Locate the cell with the specified text and output its [x, y] center coordinate. 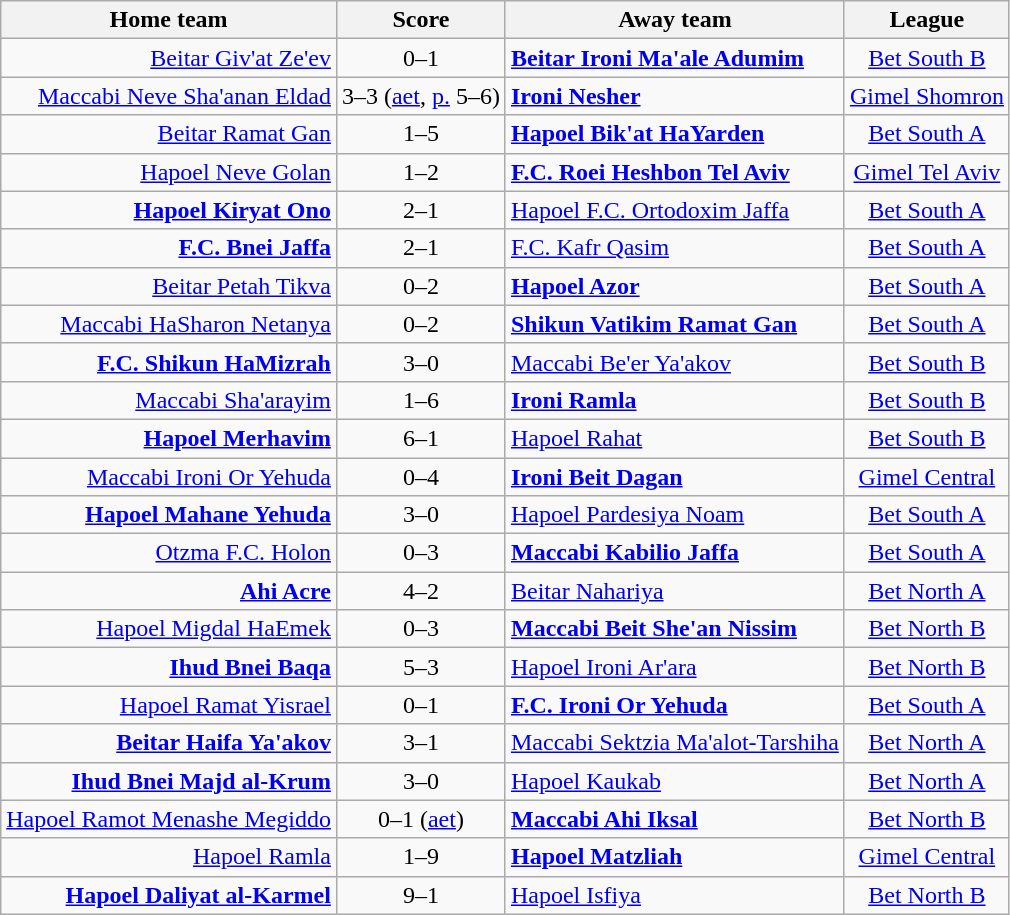
Gimel Tel Aviv [926, 172]
Hapoel Rahat [674, 438]
Ihud Bnei Majd al-Krum [169, 781]
6–1 [420, 438]
Maccabi Neve Sha'anan Eldad [169, 96]
Ironi Nesher [674, 96]
Hapoel Kiryat Ono [169, 210]
Hapoel Ironi Ar'ara [674, 667]
Hapoel Ramot Menashe Megiddo [169, 819]
Maccabi HaSharon Netanya [169, 324]
Hapoel F.C. Ortodoxim Jaffa [674, 210]
Beitar Haifa Ya'akov [169, 743]
Hapoel Matzliah [674, 857]
League [926, 20]
F.C. Kafr Qasim [674, 248]
Maccabi Sha'arayim [169, 400]
Hapoel Daliyat al-Karmel [169, 895]
Beitar Giv'at Ze'ev [169, 58]
Away team [674, 20]
0–1 (aet) [420, 819]
1–6 [420, 400]
Maccabi Ahi Iksal [674, 819]
9–1 [420, 895]
Hapoel Merhavim [169, 438]
Hapoel Pardesiya Noam [674, 515]
Ironi Ramla [674, 400]
Beitar Ramat Gan [169, 134]
Hapoel Bik'at HaYarden [674, 134]
Home team [169, 20]
Beitar Ironi Ma'ale Adumim [674, 58]
F.C. Bnei Jaffa [169, 248]
Maccabi Ironi Or Yehuda [169, 477]
1–5 [420, 134]
3–3 (aet, p. 5–6) [420, 96]
1–9 [420, 857]
Otzma F.C. Holon [169, 553]
Hapoel Migdal HaEmek [169, 629]
F.C. Shikun HaMizrah [169, 362]
Score [420, 20]
Hapoel Azor [674, 286]
Maccabi Sektzia Ma'alot-Tarshiha [674, 743]
Maccabi Beit She'an Nissim [674, 629]
5–3 [420, 667]
Hapoel Mahane Yehuda [169, 515]
1–2 [420, 172]
Ironi Beit Dagan [674, 477]
F.C. Roei Heshbon Tel Aviv [674, 172]
Gimel Shomron [926, 96]
Shikun Vatikim Ramat Gan [674, 324]
Hapoel Isfiya [674, 895]
Beitar Nahariya [674, 591]
0–4 [420, 477]
Ihud Bnei Baqa [169, 667]
3–1 [420, 743]
F.C. Ironi Or Yehuda [674, 705]
Beitar Petah Tikva [169, 286]
Hapoel Neve Golan [169, 172]
Maccabi Kabilio Jaffa [674, 553]
4–2 [420, 591]
Hapoel Ramat Yisrael [169, 705]
Maccabi Be'er Ya'akov [674, 362]
Hapoel Ramla [169, 857]
Ahi Acre [169, 591]
Hapoel Kaukab [674, 781]
